Search for the cell housing the specified text and yield its (X, Y) center coordinate. 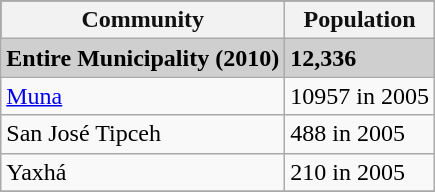
Entire Municipality (2010) (143, 58)
210 in 2005 (360, 172)
San José Tipceh (143, 134)
488 in 2005 (360, 134)
Community (143, 20)
12,336 (360, 58)
10957 in 2005 (360, 96)
Yaxhá (143, 172)
Muna (143, 96)
Population (360, 20)
